Capture the cell that displays the provided text and extract its [X, Y] central coordinate. 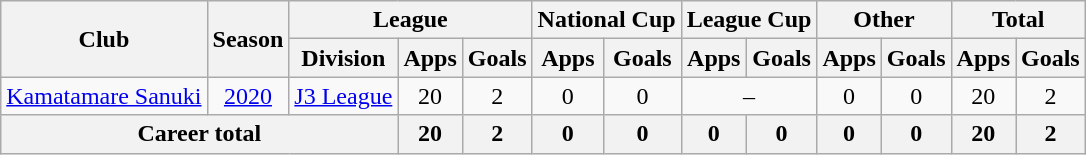
Other [884, 20]
2020 [248, 96]
J3 League [344, 96]
Division [344, 58]
Season [248, 39]
National Cup [606, 20]
Kamatamare Sanuki [104, 96]
League Cup [749, 20]
– [749, 96]
League [410, 20]
Total [1018, 20]
Club [104, 39]
Career total [200, 134]
